Return the [x, y] coordinate for the center point of the cell that contains the specified text.  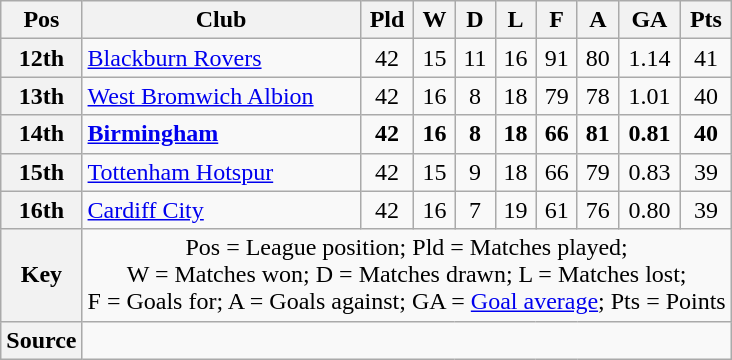
16th [42, 210]
1.01 [649, 96]
7 [475, 210]
61 [556, 210]
9 [475, 172]
76 [598, 210]
W [434, 20]
14th [42, 134]
Tottenham Hotspur [221, 172]
Birmingham [221, 134]
Pos [42, 20]
0.81 [649, 134]
13th [42, 96]
0.80 [649, 210]
41 [706, 58]
Pld [387, 20]
78 [598, 96]
F [556, 20]
GA [649, 20]
Blackburn Rovers [221, 58]
15th [42, 172]
0.83 [649, 172]
1.14 [649, 58]
Club [221, 20]
11 [475, 58]
West Bromwich Albion [221, 96]
80 [598, 58]
L [516, 20]
Source [42, 340]
19 [516, 210]
12th [42, 58]
D [475, 20]
91 [556, 58]
A [598, 20]
Cardiff City [221, 210]
81 [598, 134]
Key [42, 275]
Pts [706, 20]
